Capture the cell that displays the provided text and extract its (x, y) central coordinate. 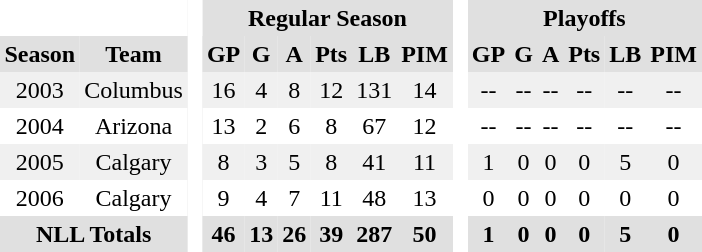
287 (374, 234)
46 (223, 234)
2005 (40, 162)
Team (134, 54)
41 (374, 162)
Season (40, 54)
14 (425, 90)
48 (374, 198)
50 (425, 234)
2003 (40, 90)
16 (223, 90)
Regular Season (327, 18)
Playoffs (584, 18)
6 (294, 126)
2004 (40, 126)
39 (332, 234)
Columbus (134, 90)
3 (262, 162)
NLL Totals (94, 234)
2 (262, 126)
67 (374, 126)
7 (294, 198)
Arizona (134, 126)
131 (374, 90)
2006 (40, 198)
26 (294, 234)
9 (223, 198)
